Detect which cell encompasses the target text, then output its [X, Y] center coordinate. 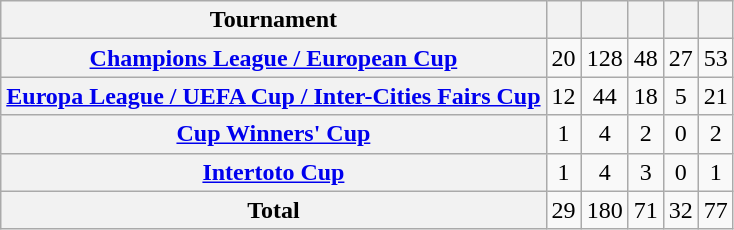
12 [564, 96]
18 [646, 96]
20 [564, 58]
3 [646, 172]
128 [604, 58]
29 [564, 210]
Intertoto Cup [274, 172]
Champions League / European Cup [274, 58]
53 [716, 58]
Tournament [274, 20]
77 [716, 210]
Europa League / UEFA Cup / Inter-Cities Fairs Cup [274, 96]
21 [716, 96]
44 [604, 96]
Cup Winners' Cup [274, 134]
27 [680, 58]
5 [680, 96]
32 [680, 210]
180 [604, 210]
48 [646, 58]
71 [646, 210]
Total [274, 210]
